Capture the cell that displays the provided text and extract its (x, y) central coordinate. 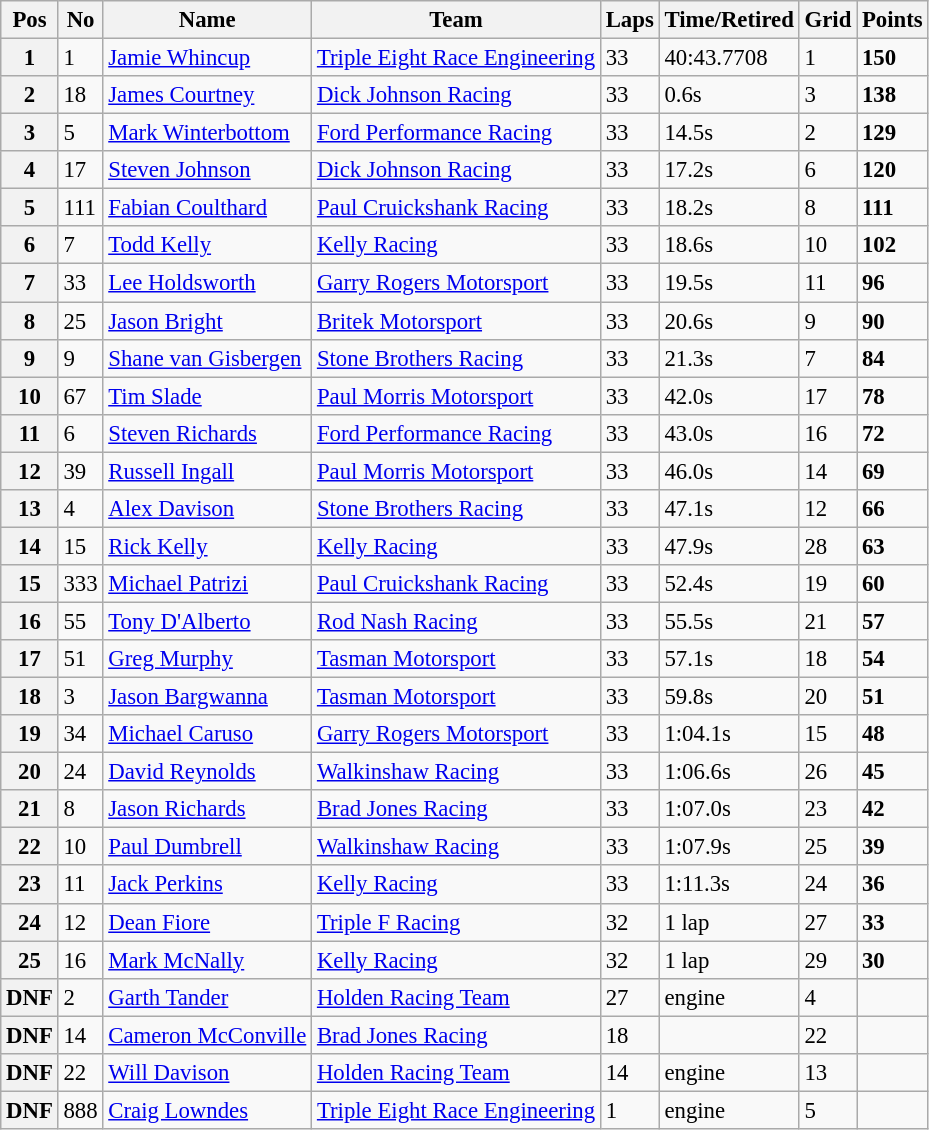
40:43.7708 (729, 58)
Michael Caruso (208, 734)
42.0s (729, 396)
Britek Motorsport (456, 321)
36 (892, 885)
Garth Tander (208, 997)
James Courtney (208, 95)
Dean Fiore (208, 922)
Todd Kelly (208, 245)
55 (80, 621)
Craig Lowndes (208, 1110)
67 (80, 396)
Paul Dumbrell (208, 847)
43.0s (729, 433)
1:06.6s (729, 772)
18.2s (729, 208)
Jason Bright (208, 321)
19.5s (729, 283)
17.2s (729, 170)
28 (828, 546)
96 (892, 283)
Jack Perkins (208, 885)
Will Davison (208, 1073)
29 (828, 960)
Russell Ingall (208, 471)
57 (892, 621)
14.5s (729, 133)
69 (892, 471)
Lee Holdsworth (208, 283)
59.8s (729, 697)
Steven Johnson (208, 170)
Jason Bargwanna (208, 697)
21.3s (729, 358)
138 (892, 95)
888 (80, 1110)
47.1s (729, 509)
0.6s (729, 95)
Michael Patrizi (208, 584)
Alex Davison (208, 509)
Cameron McConville (208, 1035)
72 (892, 433)
26 (828, 772)
57.1s (729, 659)
52.4s (729, 584)
150 (892, 58)
129 (892, 133)
Name (208, 20)
Time/Retired (729, 20)
20.6s (729, 321)
Team (456, 20)
78 (892, 396)
84 (892, 358)
46.0s (729, 471)
Steven Richards (208, 433)
45 (892, 772)
Greg Murphy (208, 659)
1:07.9s (729, 847)
Mark McNally (208, 960)
120 (892, 170)
18.6s (729, 245)
55.5s (729, 621)
90 (892, 321)
Rod Nash Racing (456, 621)
Triple F Racing (456, 922)
No (80, 20)
66 (892, 509)
42 (892, 809)
102 (892, 245)
47.9s (729, 546)
333 (80, 584)
Rick Kelly (208, 546)
Jamie Whincup (208, 58)
Grid (828, 20)
1:07.0s (729, 809)
1:11.3s (729, 885)
1:04.1s (729, 734)
Points (892, 20)
Tony D'Alberto (208, 621)
Jason Richards (208, 809)
Mark Winterbottom (208, 133)
Shane van Gisbergen (208, 358)
Fabian Coulthard (208, 208)
Laps (630, 20)
David Reynolds (208, 772)
Tim Slade (208, 396)
Pos (30, 20)
30 (892, 960)
34 (80, 734)
60 (892, 584)
54 (892, 659)
48 (892, 734)
63 (892, 546)
